Provide the [X, Y] coordinate of the cell's center where the given text is located.  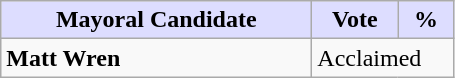
% [426, 20]
Vote [355, 20]
Matt Wren [156, 58]
Acclaimed [383, 58]
Mayoral Candidate [156, 20]
